For the text-containing cell, return its midpoint in [X, Y] coordinate format. 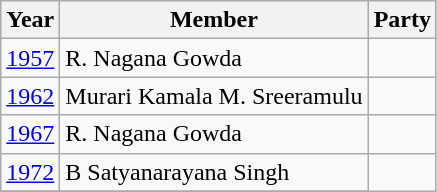
Year [30, 20]
1957 [30, 58]
Murari Kamala M. Sreeramulu [214, 96]
1967 [30, 134]
Member [214, 20]
Party [402, 20]
1962 [30, 96]
B Satyanarayana Singh [214, 172]
1972 [30, 172]
